Output the [x, y] coordinate of the center of the cell containing the given text.  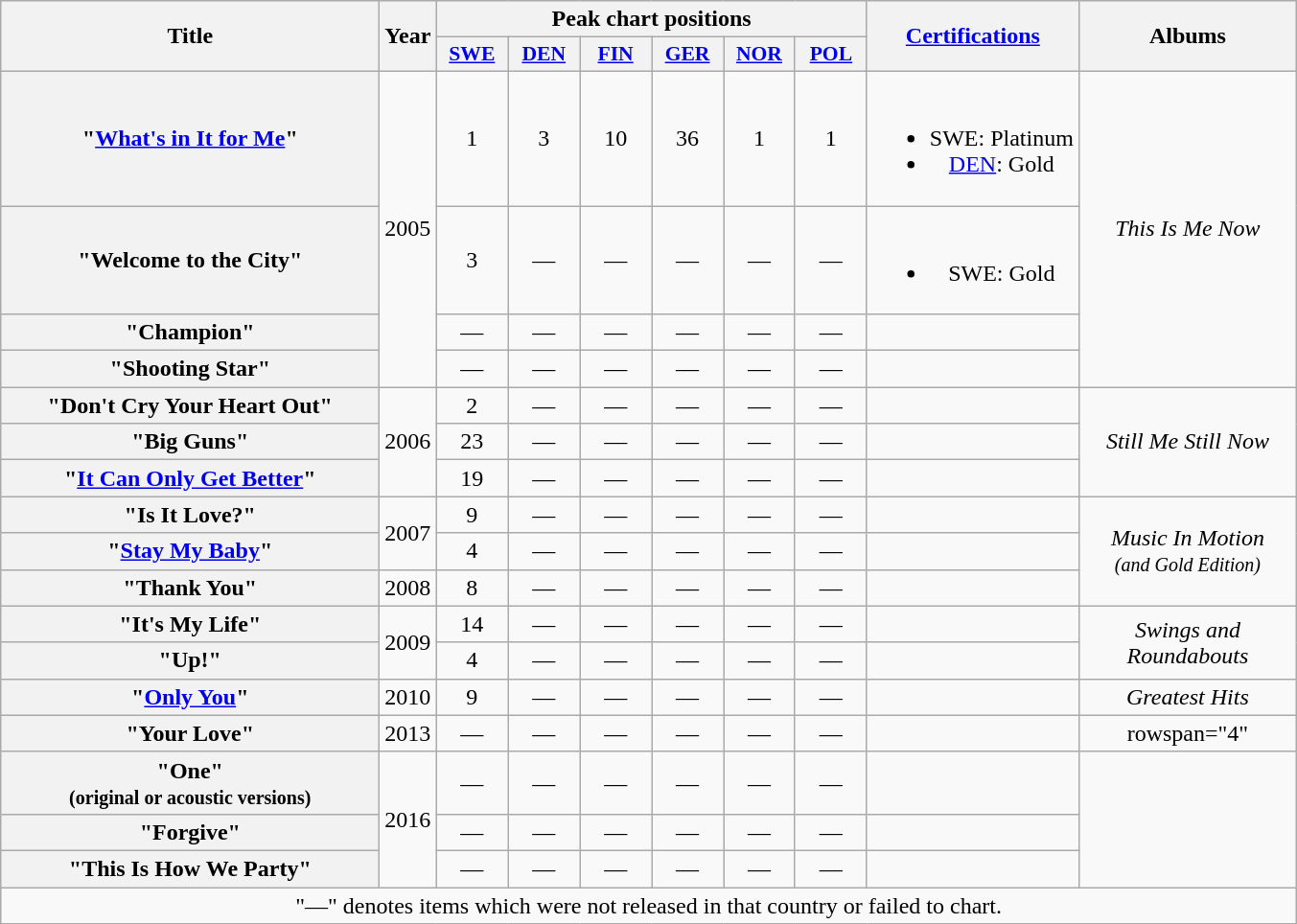
"Up!" [190, 660]
SWE: Gold [972, 259]
GER [688, 55]
2007 [408, 533]
"Stay My Baby" [190, 551]
rowspan="4" [1187, 733]
23 [472, 442]
2 [472, 405]
Greatest Hits [1187, 697]
Albums [1187, 36]
"Is It Love?" [190, 515]
"It's My Life" [190, 624]
Music In Motion(and Gold Edition) [1187, 551]
2006 [408, 442]
8 [472, 588]
"Welcome to the City" [190, 259]
"Your Love" [190, 733]
2009 [408, 642]
"Only You" [190, 697]
36 [688, 138]
Still Me Still Now [1187, 442]
"—" denotes items which were not released in that country or failed to chart. [649, 906]
10 [615, 138]
SWE: PlatinumDEN: Gold [972, 138]
2005 [408, 228]
Swings and Roundabouts [1187, 642]
POL [830, 55]
"What's in It for Me" [190, 138]
This Is Me Now [1187, 228]
19 [472, 478]
"Champion" [190, 333]
NOR [759, 55]
2016 [408, 819]
2010 [408, 697]
14 [472, 624]
2008 [408, 588]
"One"(original or acoustic versions) [190, 782]
DEN [544, 55]
Certifications [972, 36]
"Big Guns" [190, 442]
"This Is How We Party" [190, 868]
"Don't Cry Your Heart Out" [190, 405]
2013 [408, 733]
"Forgive" [190, 832]
"Shooting Star" [190, 369]
Peak chart positions [652, 19]
"It Can Only Get Better" [190, 478]
SWE [472, 55]
FIN [615, 55]
"Thank You" [190, 588]
Year [408, 36]
Title [190, 36]
